Output the (x, y) coordinate of the center of the cell containing the given text.  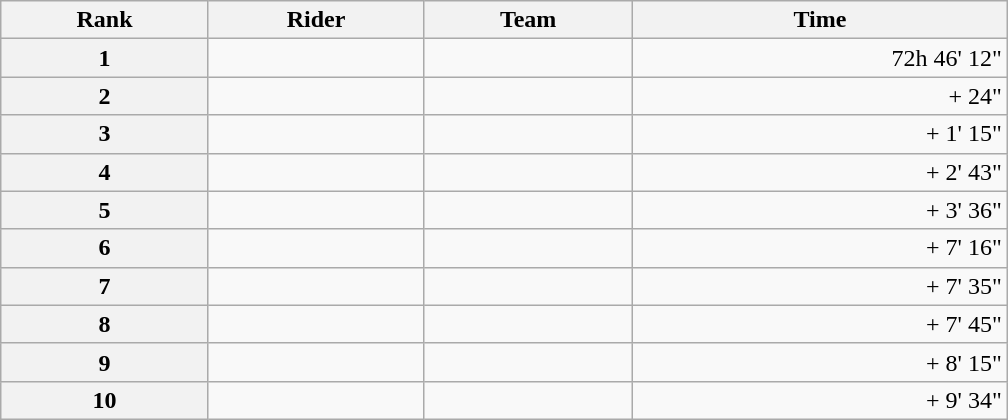
9 (104, 362)
+ 8' 15" (820, 362)
+ 3' 36" (820, 210)
+ 7' 45" (820, 324)
1 (104, 58)
Time (820, 20)
+ 24" (820, 96)
7 (104, 286)
+ 9' 34" (820, 400)
10 (104, 400)
8 (104, 324)
2 (104, 96)
4 (104, 172)
72h 46' 12" (820, 58)
Rider (316, 20)
5 (104, 210)
+ 2' 43" (820, 172)
Rank (104, 20)
Team (528, 20)
+ 1' 15" (820, 134)
+ 7' 16" (820, 248)
3 (104, 134)
+ 7' 35" (820, 286)
6 (104, 248)
